Scan for the cell matching the given text and deliver its [X, Y] coordinate at center. 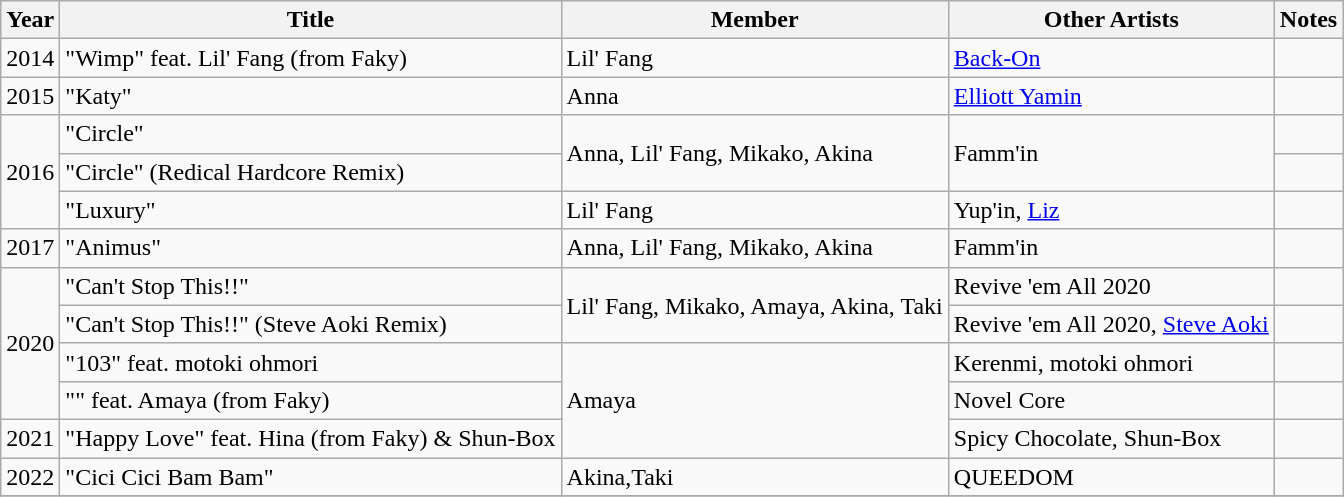
Revive 'em All 2020, Steve Aoki [1111, 324]
2014 [30, 58]
Other Artists [1111, 20]
"Can't Stop This!!" (Steve Aoki Remix) [310, 324]
Year [30, 20]
"Happy Love" feat. Hina (from Faky) & Shun-Box [310, 438]
Lil' Fang, Mikako, Amaya, Akina, Taki [754, 305]
2017 [30, 248]
Notes [1308, 20]
Yup'in, Liz [1111, 210]
Kerenmi, motoki ohmori [1111, 362]
Revive 'em All 2020 [1111, 286]
Back-On [1111, 58]
Elliott Yamin [1111, 96]
Akina,Taki [754, 477]
Member [754, 20]
"Animus" [310, 248]
Amaya [754, 400]
2021 [30, 438]
Anna [754, 96]
"Wimp" feat. Lil' Fang (from Faky) [310, 58]
"103" feat. motoki ohmori [310, 362]
"Circle" (Redical Hardcore Remix) [310, 172]
"Luxury" [310, 210]
2022 [30, 477]
QUEEDOM [1111, 477]
Title [310, 20]
"" feat. Amaya (from Faky) [310, 400]
"Cici Cici Bam Bam" [310, 477]
"Katy" [310, 96]
Novel Core [1111, 400]
"Circle" [310, 134]
2016 [30, 172]
2015 [30, 96]
2020 [30, 343]
"Can't Stop This!!" [310, 286]
Spicy Chocolate, Shun-Box [1111, 438]
